Determine the [x, y] coordinate at the center of the cell enclosing the given text.  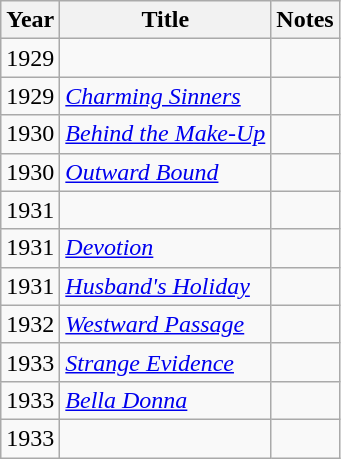
Devotion [166, 248]
Westward Passage [166, 324]
Title [166, 20]
Outward Bound [166, 172]
Husband's Holiday [166, 286]
Year [30, 20]
Bella Donna [166, 400]
Behind the Make-Up [166, 134]
Charming Sinners [166, 96]
Strange Evidence [166, 362]
Notes [305, 20]
1932 [30, 324]
